Search for the cell housing the specified text and yield its (X, Y) center coordinate. 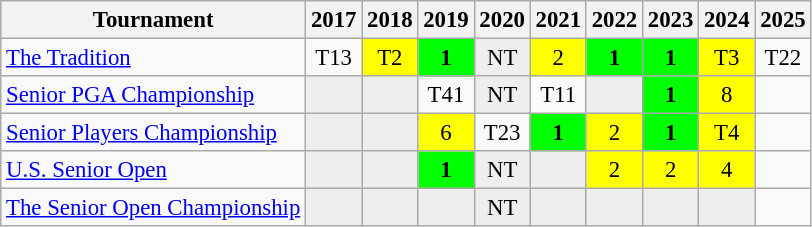
8 (727, 95)
2020 (502, 20)
T13 (334, 58)
T22 (783, 58)
T41 (446, 95)
T4 (727, 133)
2024 (727, 20)
2017 (334, 20)
T11 (558, 95)
2018 (390, 20)
2023 (671, 20)
T23 (502, 133)
U.S. Senior Open (154, 170)
2021 (558, 20)
The Tradition (154, 58)
4 (727, 170)
T2 (390, 58)
6 (446, 133)
2025 (783, 20)
2022 (614, 20)
T3 (727, 58)
Senior Players Championship (154, 133)
2019 (446, 20)
Tournament (154, 20)
Senior PGA Championship (154, 95)
The Senior Open Championship (154, 208)
